Determine the (x, y) coordinate at the center of the cell enclosing the given text.  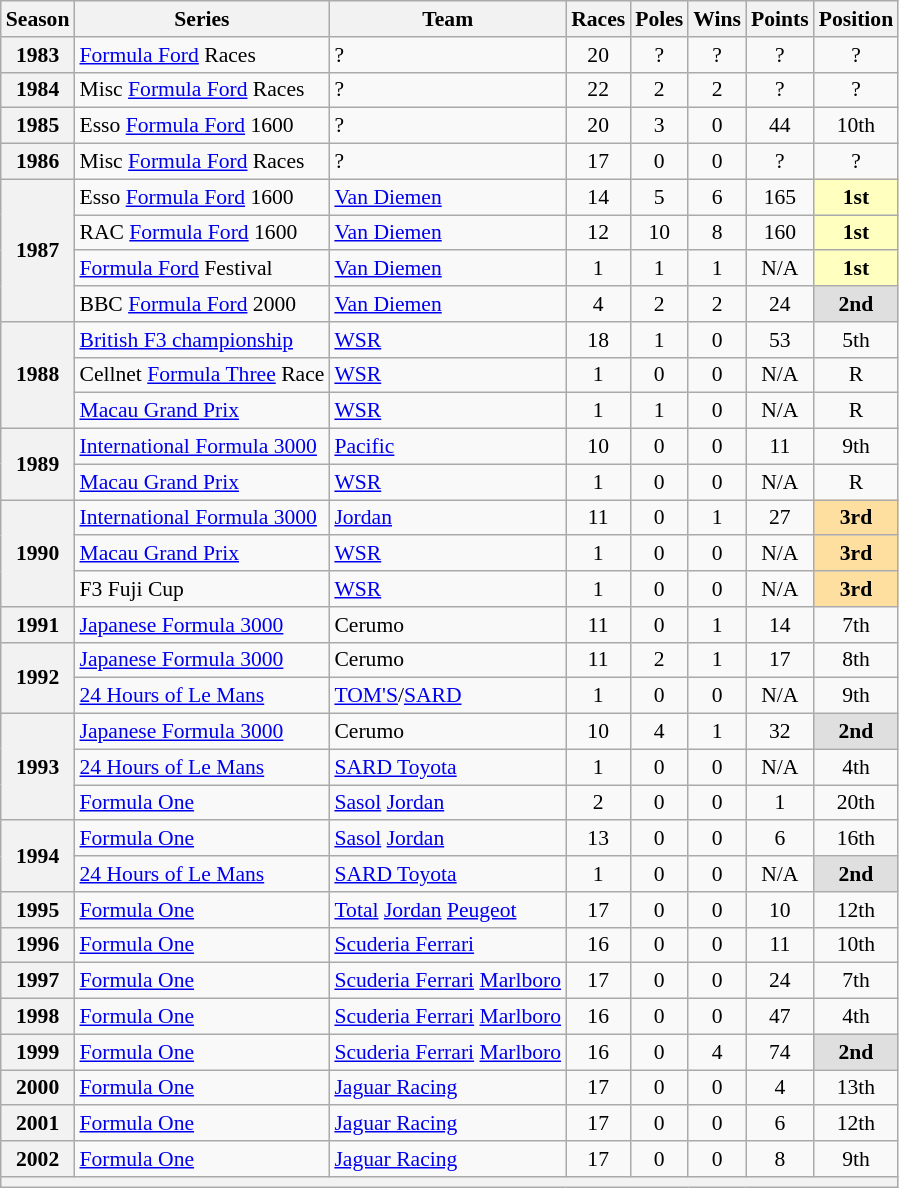
53 (780, 340)
Points (780, 19)
F3 Fuji Cup (202, 589)
44 (780, 126)
1985 (38, 126)
Pacific (448, 447)
Poles (659, 19)
Races (598, 19)
1999 (38, 1052)
Cellnet Formula Three Race (202, 375)
1988 (38, 376)
Series (202, 19)
1991 (38, 625)
1997 (38, 981)
13 (598, 839)
Season (38, 19)
British F3 championship (202, 340)
160 (780, 233)
8th (856, 660)
2000 (38, 1088)
Position (856, 19)
74 (780, 1052)
3 (659, 126)
1994 (38, 856)
1989 (38, 464)
12 (598, 233)
32 (780, 732)
1992 (38, 678)
Jordan (448, 518)
5th (856, 340)
22 (598, 90)
1996 (38, 945)
2002 (38, 1159)
16th (856, 839)
1983 (38, 55)
47 (780, 1017)
TOM'S/SARD (448, 696)
1990 (38, 554)
27 (780, 518)
2001 (38, 1124)
Total Jordan Peugeot (448, 910)
Team (448, 19)
Wins (717, 19)
1998 (38, 1017)
1986 (38, 162)
165 (780, 197)
18 (598, 340)
1984 (38, 90)
1995 (38, 910)
Formula Ford Races (202, 55)
RAC Formula Ford 1600 (202, 233)
Scuderia Ferrari (448, 945)
13th (856, 1088)
20th (856, 803)
Formula Ford Festival (202, 269)
5 (659, 197)
1987 (38, 250)
BBC Formula Ford 2000 (202, 304)
1993 (38, 768)
